Search for the cell housing the specified text and yield its (x, y) center coordinate. 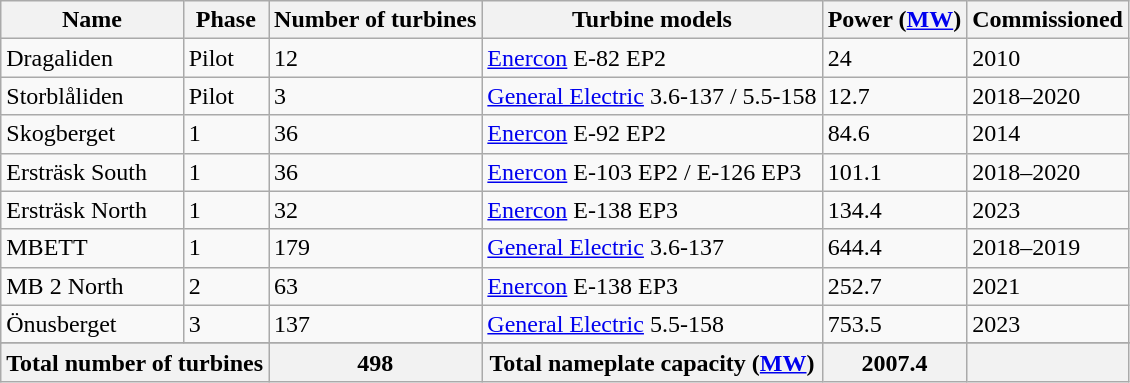
12 (376, 58)
753.5 (894, 324)
252.7 (894, 286)
Ersträsk South (92, 172)
Total number of turbines (135, 362)
101.1 (894, 172)
84.6 (894, 134)
Skogberget (92, 134)
12.7 (894, 96)
Enercon E-82 EP2 (652, 58)
2014 (1048, 134)
63 (376, 286)
General Electric 3.6-137 / 5.5-158 (652, 96)
Name (92, 20)
General Electric 5.5-158 (652, 324)
Enercon E-92 EP2 (652, 134)
General Electric 3.6-137 (652, 248)
MBETT (92, 248)
Phase (226, 20)
Enercon E-103 EP2 / E-126 EP3 (652, 172)
137 (376, 324)
644.4 (894, 248)
Commissioned (1048, 20)
179 (376, 248)
2 (226, 286)
Power (MW) (894, 20)
2010 (1048, 58)
2007.4 (894, 362)
Turbine models (652, 20)
MB 2 North (92, 286)
498 (376, 362)
Dragaliden (92, 58)
Total nameplate capacity (MW) (652, 362)
134.4 (894, 210)
Ersträsk North (92, 210)
Storblåliden (92, 96)
2021 (1048, 286)
Number of turbines (376, 20)
24 (894, 58)
2018–2019 (1048, 248)
Önusberget (92, 324)
32 (376, 210)
